Search for the cell housing the specified text and yield its [x, y] center coordinate. 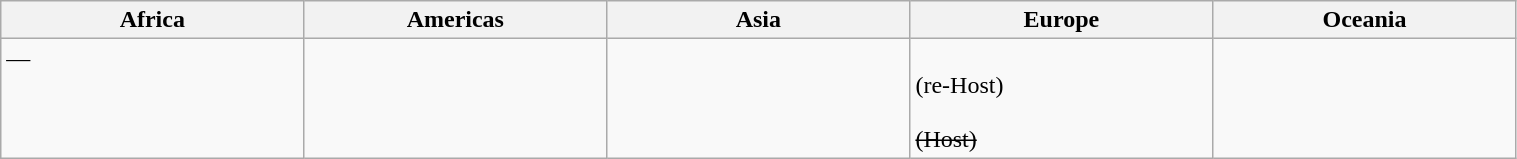
Europe [1062, 20]
— [152, 98]
Oceania [1364, 20]
Americas [456, 20]
Africa [152, 20]
(re-Host) (Host) [1062, 98]
Asia [758, 20]
